From the cell containing the given text, extract its center point as (x, y) coordinate. 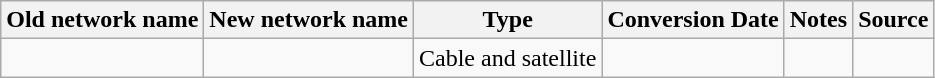
Notes (818, 20)
Old network name (102, 20)
Source (894, 20)
Type (508, 20)
Cable and satellite (508, 58)
New network name (309, 20)
Conversion Date (693, 20)
